Pinpoint the cell where the given text exists, returning its (x, y) midpoint coordinate. 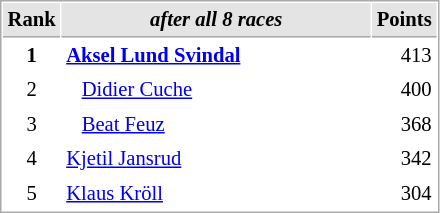
413 (404, 56)
Rank (32, 20)
Points (404, 20)
Klaus Kröll (216, 194)
342 (404, 158)
Kjetil Jansrud (216, 158)
2 (32, 90)
Didier Cuche (216, 90)
400 (404, 90)
1 (32, 56)
4 (32, 158)
304 (404, 194)
after all 8 races (216, 20)
Aksel Lund Svindal (216, 56)
5 (32, 194)
3 (32, 124)
368 (404, 124)
Beat Feuz (216, 124)
